Return the (X, Y) coordinate for the center point of the cell that contains the specified text.  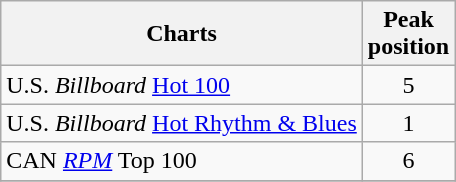
Charts (182, 34)
U.S. Billboard Hot 100 (182, 85)
6 (408, 161)
1 (408, 123)
CAN RPM Top 100 (182, 161)
5 (408, 85)
U.S. Billboard Hot Rhythm & Blues (182, 123)
Peakposition (408, 34)
